Determine the (x, y) coordinate at the center of the cell enclosing the given text.  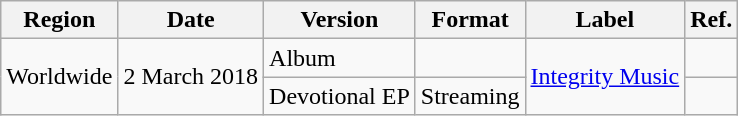
Format (470, 20)
Ref. (712, 20)
Streaming (470, 96)
Label (605, 20)
Version (340, 20)
Integrity Music (605, 77)
Region (60, 20)
Worldwide (60, 77)
Date (191, 20)
2 March 2018 (191, 77)
Album (340, 58)
Devotional EP (340, 96)
